Extract the [x, y] coordinate from the center of the cell holding the provided text.  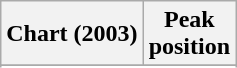
Chart (2003) [72, 34]
Peakposition [189, 34]
